Extract the (x, y) coordinate from the center of the cell holding the provided text.  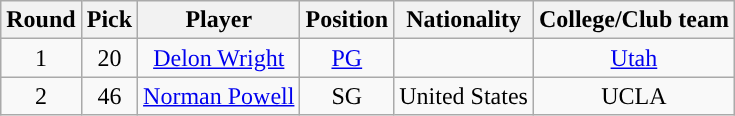
Nationality (464, 20)
SG (347, 96)
46 (109, 96)
Utah (634, 58)
College/Club team (634, 20)
1 (41, 58)
Pick (109, 20)
Position (347, 20)
UCLA (634, 96)
Player (219, 20)
PG (347, 58)
2 (41, 96)
Delon Wright (219, 58)
United States (464, 96)
20 (109, 58)
Round (41, 20)
Norman Powell (219, 96)
